Return the (x, y) coordinate for the center point of the cell that contains the specified text.  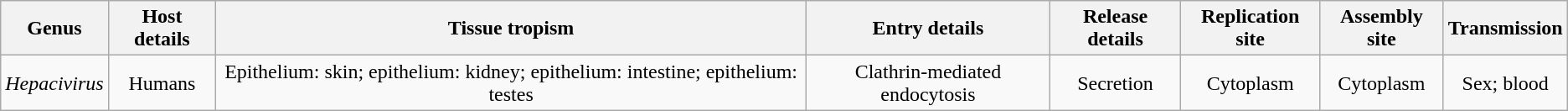
Release details (1115, 29)
Entry details (928, 29)
Replication site (1251, 29)
Genus (54, 29)
Hepacivirus (54, 82)
Tissue tropism (511, 29)
Sex; blood (1505, 82)
Epithelium: skin; epithelium: kidney; epithelium: intestine; epithelium: testes (511, 82)
Humans (162, 82)
Transmission (1505, 29)
Assembly site (1382, 29)
Clathrin-mediated endocytosis (928, 82)
Host details (162, 29)
Secretion (1115, 82)
